Pinpoint the cell where the given text exists, returning its (X, Y) midpoint coordinate. 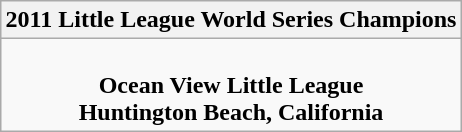
Ocean View Little LeagueHuntington Beach, California (231, 85)
2011 Little League World Series Champions (231, 20)
